Identify which cell holds the provided text, then report its (x, y) central coordinate. 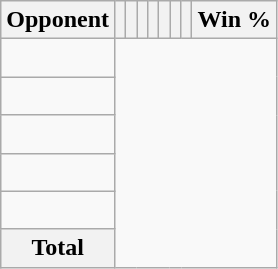
Opponent (58, 20)
Total (58, 248)
Win % (234, 20)
